Extract the [x, y] coordinate from the center of the cell holding the provided text.  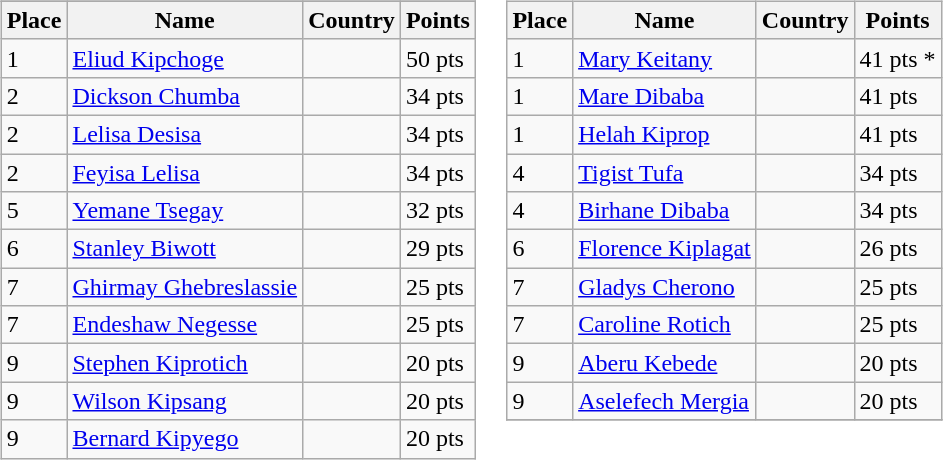
Tigist Tufa [665, 173]
Endeshaw Negesse [185, 325]
Lelisa Desisa [185, 134]
Aselefech Mergia [665, 401]
Feyisa Lelisa [185, 173]
Aberu Kebede [665, 363]
Stanley Biwott [185, 249]
32 pts [438, 211]
41 pts * [898, 58]
Birhane Dibaba [665, 211]
Dickson Chumba [185, 96]
29 pts [438, 249]
Caroline Rotich [665, 325]
Mare Dibaba [665, 96]
Ghirmay Ghebreslassie [185, 287]
Yemane Tsegay [185, 211]
Stephen Kiprotich [185, 363]
50 pts [438, 58]
5 [34, 211]
Mary Keitany [665, 58]
26 pts [898, 249]
Bernard Kipyego [185, 439]
Gladys Cherono [665, 287]
Wilson Kipsang [185, 401]
Florence Kiplagat [665, 249]
Eliud Kipchoge [185, 58]
Helah Kiprop [665, 134]
